Return [x, y] of the center of cell containing provided text 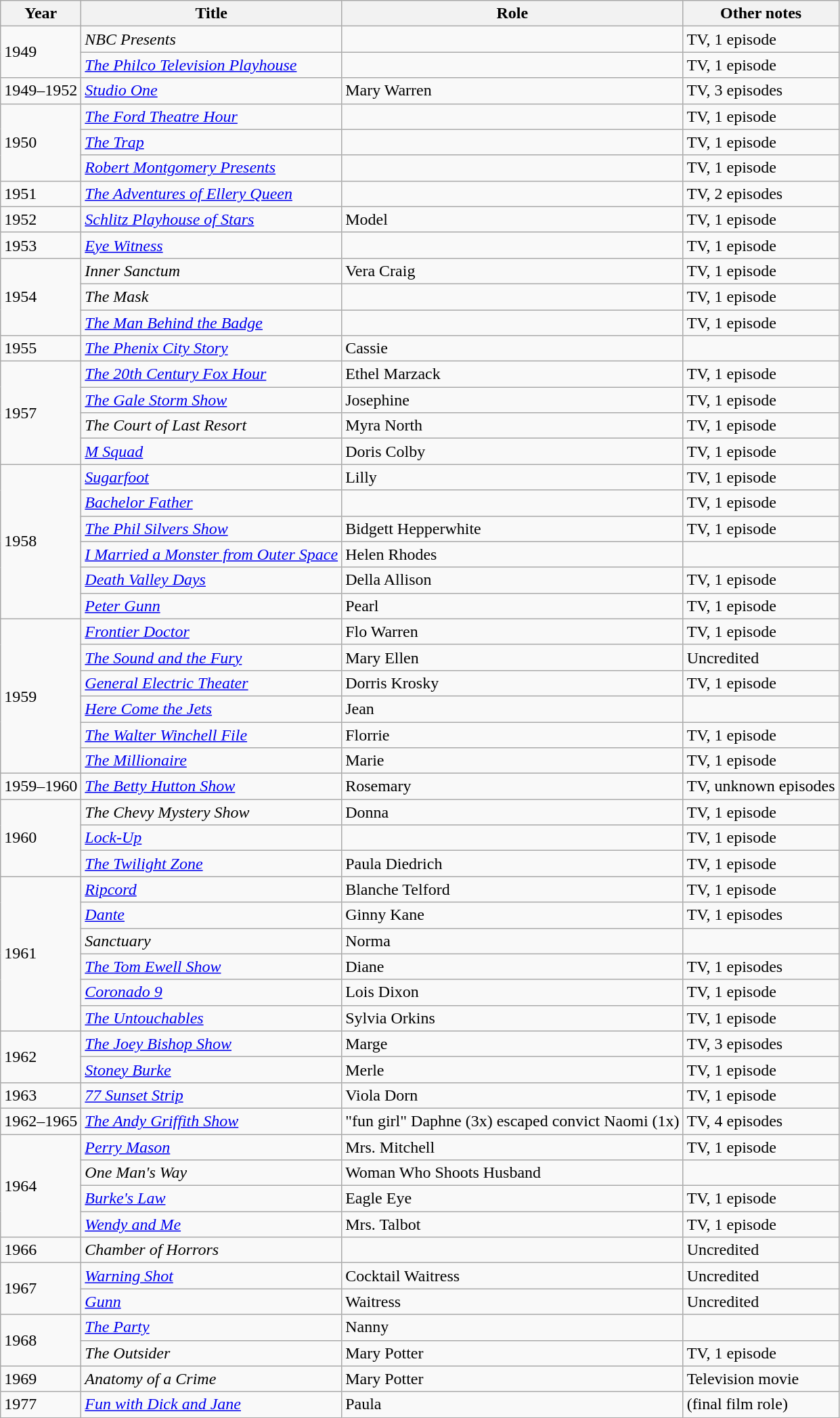
Sugarfoot [211, 477]
1967 [41, 1289]
1955 [41, 349]
Bidgett Hepperwhite [512, 529]
1961 [41, 954]
TV, 4 episodes [761, 1121]
The Chevy Mystery Show [211, 812]
1951 [41, 194]
1953 [41, 245]
The Sound and the Fury [211, 657]
1959–1960 [41, 786]
The Outsider [211, 1353]
1977 [41, 1404]
Mrs. Mitchell [512, 1147]
Schlitz Playhouse of Stars [211, 219]
The Gale Storm Show [211, 400]
1952 [41, 219]
1949–1952 [41, 91]
The Man Behind the Badge [211, 323]
Paula Diedrich [512, 864]
1958 [41, 541]
Robert Montgomery Presents [211, 168]
Eye Witness [211, 245]
Mrs. Talbot [512, 1224]
1954 [41, 296]
I Married a Monster from Outer Space [211, 554]
NBC Presents [211, 39]
Lock-Up [211, 838]
Fun with Dick and Jane [211, 1404]
Della Allison [512, 580]
Burke's Law [211, 1199]
1966 [41, 1250]
Cocktail Waitress [512, 1276]
Television movie [761, 1379]
Lois Dixon [512, 992]
Josephine [512, 400]
The Andy Griffith Show [211, 1121]
The Betty Hutton Show [211, 786]
General Electric Theater [211, 683]
The Joey Bishop Show [211, 1044]
Mary Ellen [512, 657]
Woman Who Shoots Husband [512, 1173]
1949 [41, 52]
Jean [512, 709]
Donna [512, 812]
1964 [41, 1186]
1962–1965 [41, 1121]
Diane [512, 967]
1957 [41, 413]
M Squad [211, 451]
Cassie [512, 349]
Nanny [512, 1327]
Helen Rhodes [512, 554]
The Tom Ewell Show [211, 967]
Title [211, 14]
Ripcord [211, 889]
The Court of Last Resort [211, 426]
Eagle Eye [512, 1199]
1960 [41, 838]
Lilly [512, 477]
Coronado 9 [211, 992]
Gunn [211, 1302]
The Ford Theatre Hour [211, 116]
1963 [41, 1095]
The Untouchables [211, 1018]
Here Come the Jets [211, 709]
Ginny Kane [512, 915]
77 Sunset Strip [211, 1095]
Perry Mason [211, 1147]
Anatomy of a Crime [211, 1379]
Death Valley Days [211, 580]
Model [512, 219]
The Mask [211, 296]
The Phenix City Story [211, 349]
Viola Dorn [512, 1095]
Florrie [512, 734]
Chamber of Horrors [211, 1250]
Frontier Doctor [211, 632]
The 20th Century Fox Hour [211, 374]
Vera Craig [512, 271]
Sylvia Orkins [512, 1018]
Waitress [512, 1302]
Ethel Marzack [512, 374]
Marie [512, 761]
Inner Sanctum [211, 271]
Flo Warren [512, 632]
Mary Warren [512, 91]
Studio One [211, 91]
Pearl [512, 606]
Sanctuary [211, 941]
The Walter Winchell File [211, 734]
1968 [41, 1340]
Year [41, 14]
Wendy and Me [211, 1224]
(final film role) [761, 1404]
The Phil Silvers Show [211, 529]
The Adventures of Ellery Queen [211, 194]
The Millionaire [211, 761]
Peter Gunn [211, 606]
Doris Colby [512, 451]
Norma [512, 941]
Merle [512, 1069]
Blanche Telford [512, 889]
One Man's Way [211, 1173]
Bachelor Father [211, 503]
Marge [512, 1044]
Other notes [761, 14]
1962 [41, 1057]
Rosemary [512, 786]
Warning Shot [211, 1276]
1959 [41, 696]
The Trap [211, 142]
1969 [41, 1379]
Dorris Krosky [512, 683]
"fun girl" Daphne (3x) escaped convict Naomi (1x) [512, 1121]
The Philco Television Playhouse [211, 65]
The Twilight Zone [211, 864]
1950 [41, 142]
TV, 2 episodes [761, 194]
Stoney Burke [211, 1069]
Myra North [512, 426]
Paula [512, 1404]
The Party [211, 1327]
TV, unknown episodes [761, 786]
Role [512, 14]
Dante [211, 915]
